Detect which cell encompasses the target text, then output its [X, Y] center coordinate. 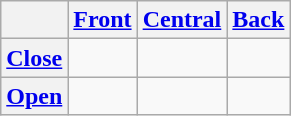
Central [182, 20]
Back [258, 20]
Close [34, 58]
Front [102, 20]
Open [34, 96]
